Detect which cell encompasses the target text, then output its [X, Y] center coordinate. 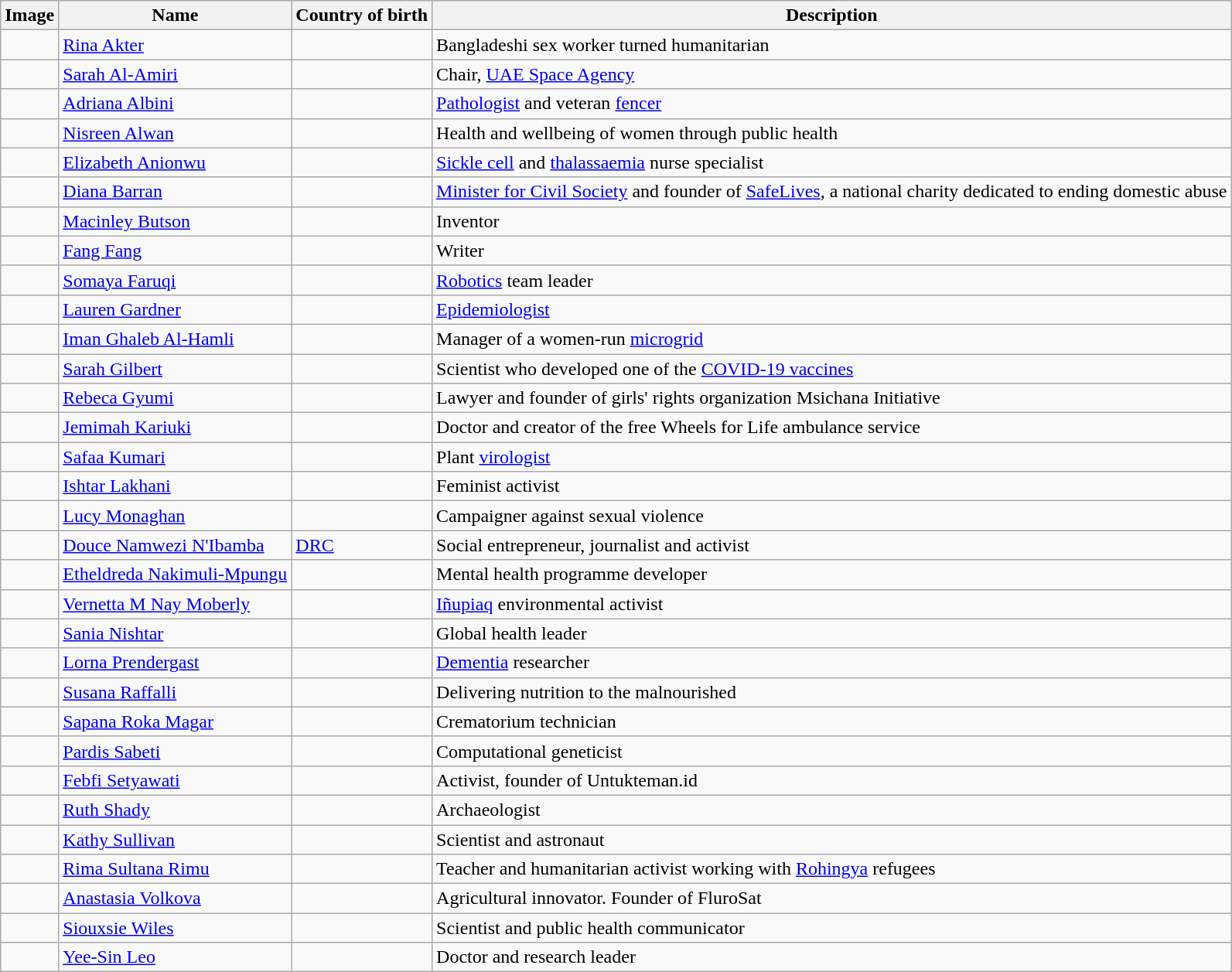
Douce Namwezi N'Ibamba [175, 545]
Scientist and astronaut [832, 839]
Sarah Gilbert [175, 369]
Crematorium technician [832, 721]
Social entrepreneur, journalist and activist [832, 545]
Lorna Prendergast [175, 663]
Dementia researcher [832, 663]
Mental health programme developer [832, 575]
Doctor and research leader [832, 957]
Chair, UAE Space Agency [832, 74]
Yee-Sin Leo [175, 957]
Scientist who developed one of the COVID-19 vaccines [832, 369]
Global health leader [832, 633]
Susana Raffalli [175, 692]
Diana Barran [175, 192]
Teacher and humanitarian activist working with Rohingya refugees [832, 869]
Bangladeshi sex worker turned humanitarian [832, 45]
Adriana Albini [175, 104]
Somaya Faruqi [175, 280]
Ishtar Lakhani [175, 486]
Safaa Kumari [175, 457]
Sapana Roka Magar [175, 721]
Febfi Setyawati [175, 780]
Etheldreda Nakimuli-Mpungu [175, 575]
Description [832, 15]
Ruth Shady [175, 810]
Nisreen Alwan [175, 133]
Sania Nishtar [175, 633]
Robotics team leader [832, 280]
Writer [832, 251]
Elizabeth Anionwu [175, 162]
Sickle cell and thalassaemia nurse specialist [832, 162]
Fang Fang [175, 251]
Doctor and creator of the free Wheels for Life ambulance service [832, 428]
Computational geneticist [832, 751]
Lauren Gardner [175, 309]
Health and wellbeing of women through public health [832, 133]
DRC [362, 545]
Scientist and public health communicator [832, 928]
Iñupiaq environmental activist [832, 604]
Kathy Sullivan [175, 839]
Rina Akter [175, 45]
Delivering nutrition to the malnourished [832, 692]
Epidemiologist [832, 309]
Plant virologist [832, 457]
Macinley Butson [175, 221]
Manager of a women-run microgrid [832, 339]
Campaigner against sexual violence [832, 516]
Name [175, 15]
Country of birth [362, 15]
Siouxsie Wiles [175, 928]
Rebeca Gyumi [175, 398]
Agricultural innovator. Founder of FluroSat [832, 899]
Feminist activist [832, 486]
Lucy Monaghan [175, 516]
Vernetta M Nay Moberly [175, 604]
Anastasia Volkova [175, 899]
Pathologist and veteran fencer [832, 104]
Archaeologist [832, 810]
Activist, founder of Untukteman.id [832, 780]
Lawyer and founder of girls' rights organization Msichana Initiative [832, 398]
Rima Sultana Rimu [175, 869]
Pardis Sabeti [175, 751]
Iman Ghaleb Al-Hamli [175, 339]
Sarah Al-Amiri [175, 74]
Jemimah Kariuki [175, 428]
Image [29, 15]
Minister for Civil Society and founder of SafeLives, a national charity dedicated to ending domestic abuse [832, 192]
Inventor [832, 221]
